Find where the given text appears and provide that cell's center as [x, y] coordinate. 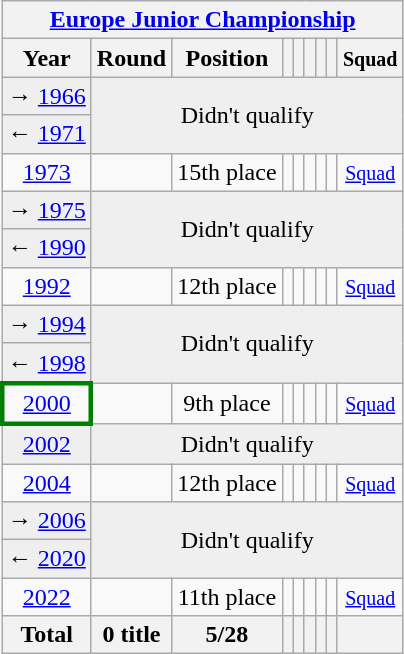
5/28 [227, 635]
Year [46, 58]
← 2020 [46, 559]
2022 [46, 597]
Europe Junior Championship [202, 20]
15th place [227, 172]
→ 1966 [46, 96]
→ 1975 [46, 210]
1992 [46, 286]
2000 [46, 404]
← 1998 [46, 363]
Total [46, 635]
Round [131, 58]
1973 [46, 172]
2002 [46, 444]
← 1990 [46, 248]
→ 2006 [46, 521]
0 title [131, 635]
2004 [46, 483]
9th place [227, 404]
← 1971 [46, 134]
→ 1994 [46, 324]
11th place [227, 597]
Position [227, 58]
